Identify which cell holds the provided text, then report its (x, y) central coordinate. 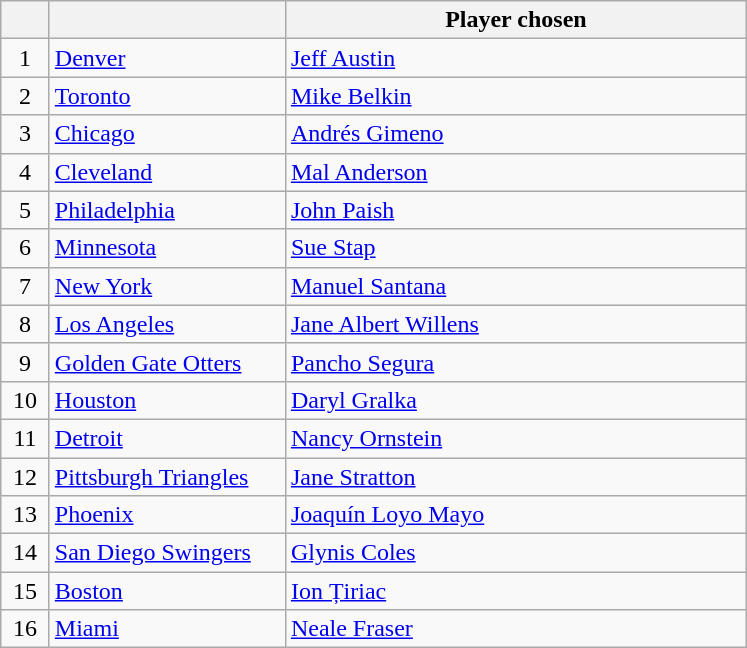
8 (26, 324)
Daryl Gralka (516, 400)
Toronto (167, 96)
2 (26, 96)
1 (26, 58)
Jeff Austin (516, 58)
7 (26, 286)
14 (26, 553)
Chicago (167, 134)
San Diego Swingers (167, 553)
Philadelphia (167, 210)
Denver (167, 58)
Boston (167, 591)
Ion Țiriac (516, 591)
Los Angeles (167, 324)
Phoenix (167, 515)
3 (26, 134)
Miami (167, 629)
Manuel Santana (516, 286)
15 (26, 591)
Pittsburgh Triangles (167, 477)
Player chosen (516, 20)
Detroit (167, 438)
Golden Gate Otters (167, 362)
Glynis Coles (516, 553)
Houston (167, 400)
9 (26, 362)
Neale Fraser (516, 629)
Jane Stratton (516, 477)
Mal Anderson (516, 172)
Joaquín Loyo Mayo (516, 515)
16 (26, 629)
Pancho Segura (516, 362)
5 (26, 210)
Jane Albert Willens (516, 324)
Cleveland (167, 172)
13 (26, 515)
Minnesota (167, 248)
Mike Belkin (516, 96)
12 (26, 477)
New York (167, 286)
Nancy Ornstein (516, 438)
4 (26, 172)
11 (26, 438)
10 (26, 400)
Sue Stap (516, 248)
Andrés Gimeno (516, 134)
John Paish (516, 210)
6 (26, 248)
